Determine the (X, Y) coordinate at the center of the cell enclosing the given text.  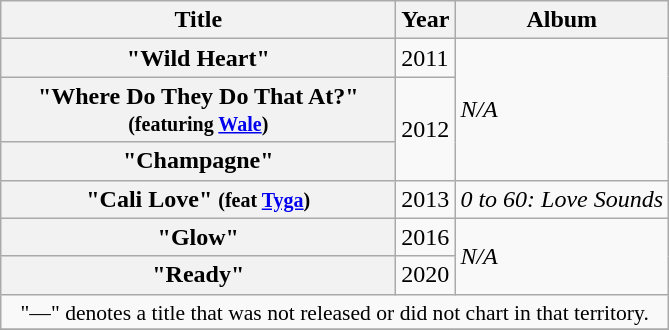
2012 (426, 128)
"Glow" (198, 237)
Title (198, 20)
Album (562, 20)
"—" denotes a title that was not released or did not chart in that territory. (335, 312)
"Wild Heart" (198, 58)
2013 (426, 199)
Year (426, 20)
0 to 60: Love Sounds (562, 199)
2011 (426, 58)
"Ready" (198, 275)
"Where Do They Do That At?" (featuring Wale) (198, 110)
"Champagne" (198, 161)
"Cali Love" (feat Tyga) (198, 199)
2020 (426, 275)
2016 (426, 237)
